Capture the cell that displays the provided text and extract its [x, y] central coordinate. 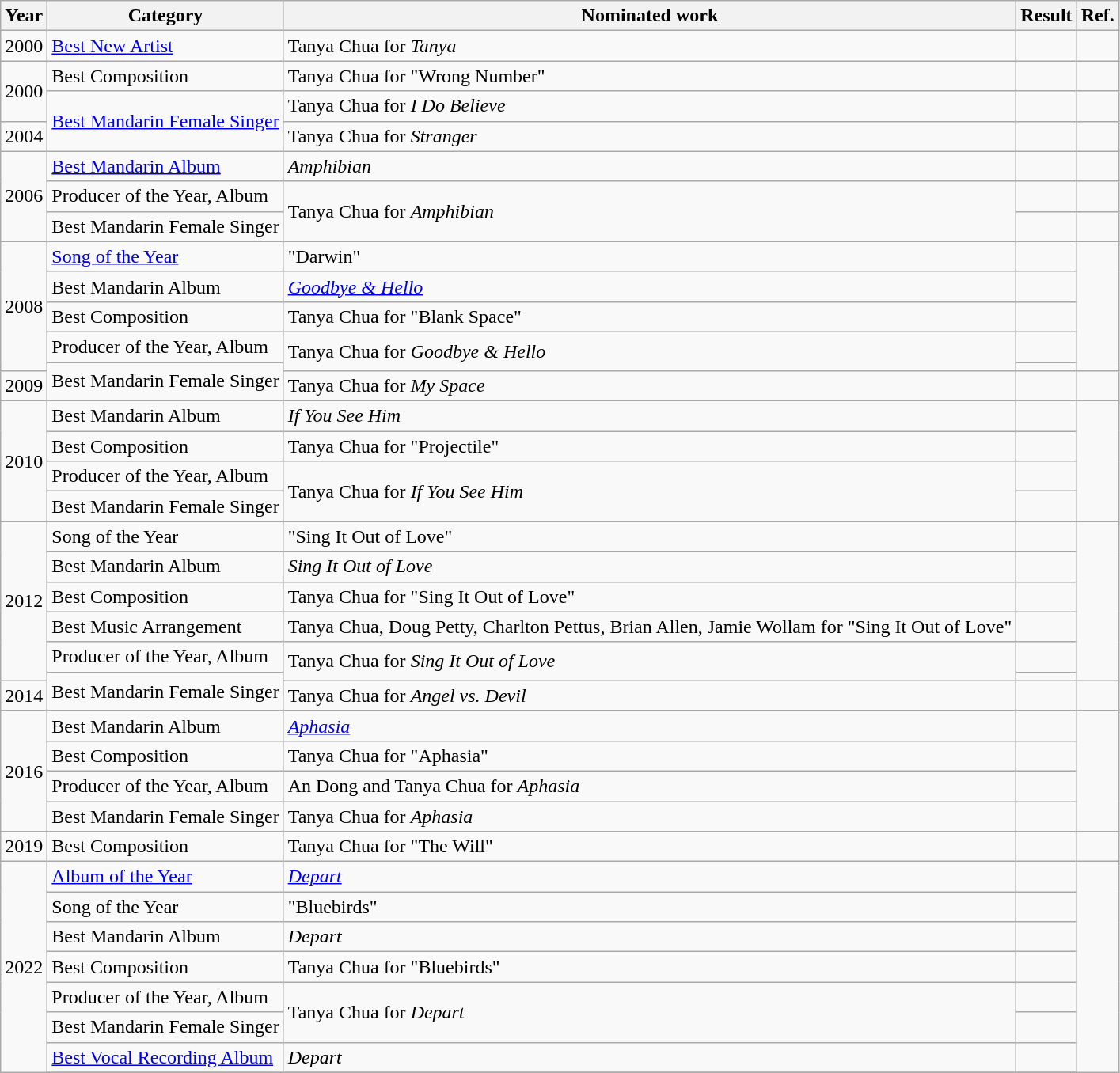
"Bluebirds" [650, 907]
Tanya Chua, Doug Petty, Charlton Pettus, Brian Allen, Jamie Wollam for "Sing It Out of Love" [650, 627]
Tanya Chua for "Blank Space" [650, 317]
Tanya Chua for "The Will" [650, 847]
Tanya Chua for Tanya [650, 46]
2014 [24, 696]
Tanya Chua for Goodbye & Hello [650, 351]
Tanya Chua for Depart [650, 1012]
Tanya Chua for "Bluebirds" [650, 967]
2010 [24, 461]
"Sing It Out of Love" [650, 536]
Best Music Arrangement [165, 627]
Ref. [1097, 16]
Tanya Chua for Amphibian [650, 211]
2022 [24, 967]
"Darwin" [650, 256]
Sing It Out of Love [650, 567]
If You See Him [650, 416]
Tanya Chua for Sing It Out of Love [650, 662]
2004 [24, 136]
2006 [24, 196]
Category [165, 16]
2012 [24, 601]
Tanya Chua for "Wrong Number" [650, 76]
Tanya Chua for Aphasia [650, 816]
Nominated work [650, 16]
Aphasia [650, 726]
Tanya Chua for If You See Him [650, 491]
2016 [24, 771]
Amphibian [650, 166]
Tanya Chua for "Aphasia" [650, 756]
Best New Artist [165, 46]
Album of the Year [165, 877]
Goodbye & Hello [650, 286]
Result [1046, 16]
2019 [24, 847]
An Dong and Tanya Chua for Aphasia [650, 786]
Tanya Chua for My Space [650, 386]
Tanya Chua for "Projectile" [650, 446]
2009 [24, 386]
Best Vocal Recording Album [165, 1057]
Tanya Chua for I Do Believe [650, 106]
Tanya Chua for Stranger [650, 136]
Tanya Chua for "Sing It Out of Love" [650, 597]
Year [24, 16]
Tanya Chua for Angel vs. Devil [650, 696]
2008 [24, 305]
